Return the [X, Y] coordinate for the center point of the cell that contains the specified text.  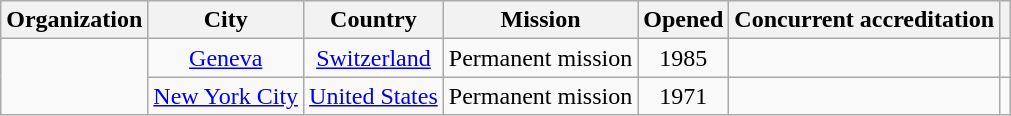
Country [374, 20]
1985 [684, 58]
Geneva [226, 58]
Organization [74, 20]
1971 [684, 96]
United States [374, 96]
City [226, 20]
Switzerland [374, 58]
Concurrent accreditation [864, 20]
Mission [540, 20]
New York City [226, 96]
Opened [684, 20]
